Output the (X, Y) coordinate of the center of the cell containing the given text.  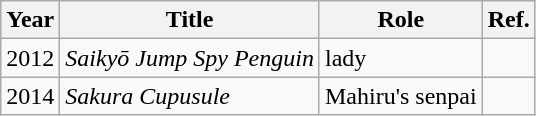
Ref. (508, 20)
Year (30, 20)
2012 (30, 58)
lady (400, 58)
Title (190, 20)
Role (400, 20)
Mahiru's senpai (400, 96)
2014 (30, 96)
Saikyō Jump Spy Penguin (190, 58)
Sakura Cupusule (190, 96)
